Capture the cell that displays the provided text and extract its [X, Y] central coordinate. 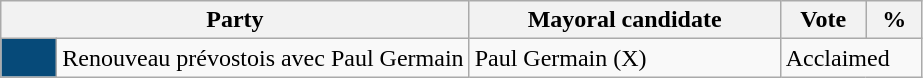
Party [235, 20]
Vote [823, 20]
Paul Germain (X) [624, 58]
Mayoral candidate [624, 20]
Acclaimed [851, 58]
Renouveau prévostois avec Paul Germain [263, 58]
% [894, 20]
